Pinpoint the cell where the given text exists, returning its (x, y) midpoint coordinate. 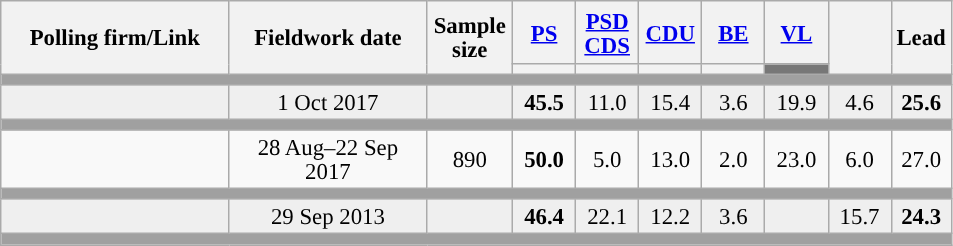
VL (796, 32)
5.0 (608, 160)
25.6 (921, 102)
27.0 (921, 160)
6.0 (860, 160)
2.0 (734, 160)
PS (544, 32)
22.1 (608, 218)
1 Oct 2017 (328, 102)
890 (470, 160)
45.5 (544, 102)
23.0 (796, 160)
29 Sep 2013 (328, 218)
4.6 (860, 102)
PSDCDS (608, 32)
Fieldwork date (328, 38)
24.3 (921, 218)
12.2 (670, 218)
Lead (921, 38)
11.0 (608, 102)
13.0 (670, 160)
19.9 (796, 102)
50.0 (544, 160)
CDU (670, 32)
15.7 (860, 218)
BE (734, 32)
28 Aug–22 Sep 2017 (328, 160)
Sample size (470, 38)
15.4 (670, 102)
Polling firm/Link (115, 38)
46.4 (544, 218)
